Pinpoint the cell where the given text exists, returning its [x, y] midpoint coordinate. 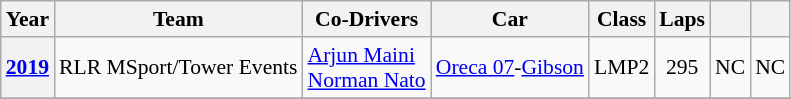
RLR MSport/Tower Events [178, 68]
Oreca 07-Gibson [510, 68]
Car [510, 19]
Arjun Maini Norman Nato [367, 68]
295 [682, 68]
Laps [682, 19]
Class [622, 19]
Co-Drivers [367, 19]
2019 [28, 68]
LMP2 [622, 68]
Team [178, 19]
Year [28, 19]
